Pinpoint the cell where the given text exists, returning its (x, y) midpoint coordinate. 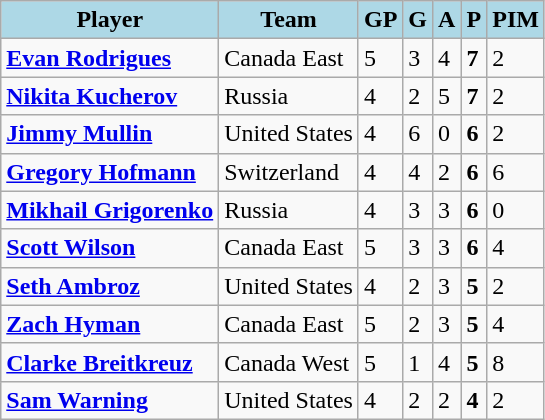
GP (380, 20)
Jimmy Mullin (110, 134)
Sam Warning (110, 400)
Seth Ambroz (110, 286)
Scott Wilson (110, 248)
Nikita Kucherov (110, 96)
1 (418, 362)
Team (289, 20)
G (418, 20)
Zach Hyman (110, 324)
P (474, 20)
Player (110, 20)
Clarke Breitkreuz (110, 362)
Canada West (289, 362)
PIM (516, 20)
Mikhail Grigorenko (110, 210)
A (447, 20)
8 (516, 362)
Gregory Hofmann (110, 172)
Switzerland (289, 172)
Evan Rodrigues (110, 58)
